Return the (x, y) coordinate for the center point of the cell that contains the specified text.  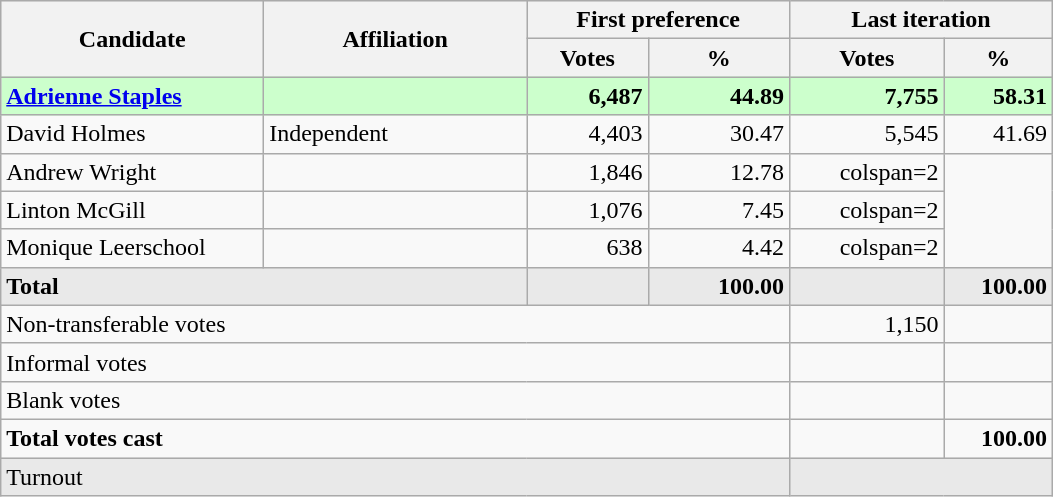
Total (264, 286)
1,076 (588, 210)
Non-transferable votes (396, 324)
Independent (396, 134)
Linton McGill (132, 210)
Candidate (132, 39)
7.45 (718, 210)
6,487 (588, 96)
Affiliation (396, 39)
41.69 (998, 134)
1,846 (588, 172)
4,403 (588, 134)
Turnout (396, 477)
7,755 (868, 96)
58.31 (998, 96)
30.47 (718, 134)
Blank votes (396, 400)
Informal votes (396, 362)
638 (588, 248)
Total votes cast (396, 438)
First preference (658, 20)
Last iteration (922, 20)
5,545 (868, 134)
Andrew Wright (132, 172)
David Holmes (132, 134)
Monique Leerschool (132, 248)
44.89 (718, 96)
Adrienne Staples (132, 96)
1,150 (868, 324)
12.78 (718, 172)
4.42 (718, 248)
